Identify which cell holds the provided text, then report its [x, y] central coordinate. 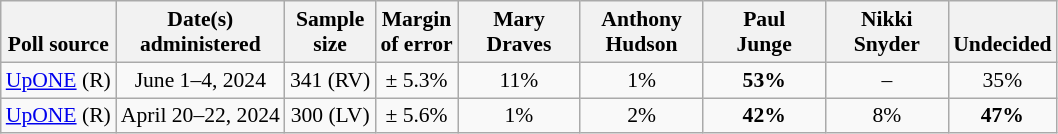
300 (LV) [330, 116]
PaulJunge [764, 32]
April 20–22, 2024 [200, 116]
Undecided [1002, 32]
MaryDraves [520, 32]
35% [1002, 80]
Samplesize [330, 32]
AnthonyHudson [642, 32]
47% [1002, 116]
Marginof error [416, 32]
± 5.6% [416, 116]
June 1–4, 2024 [200, 80]
42% [764, 116]
– [886, 80]
Poll source [58, 32]
2% [642, 116]
341 (RV) [330, 80]
53% [764, 80]
NikkiSnyder [886, 32]
± 5.3% [416, 80]
11% [520, 80]
8% [886, 116]
Date(s)administered [200, 32]
